Determine the [x, y] coordinate at the center of the cell enclosing the given text.  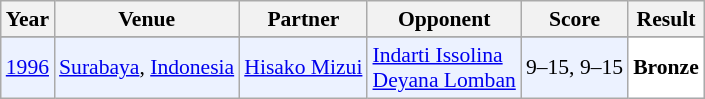
Partner [303, 19]
9–15, 9–15 [574, 68]
Opponent [444, 19]
Year [28, 19]
1996 [28, 68]
Hisako Mizui [303, 68]
Venue [146, 19]
Surabaya, Indonesia [146, 68]
Indarti Issolina Deyana Lomban [444, 68]
Result [666, 19]
Score [574, 19]
Bronze [666, 68]
